Return (X, Y) of the center of cell containing provided text 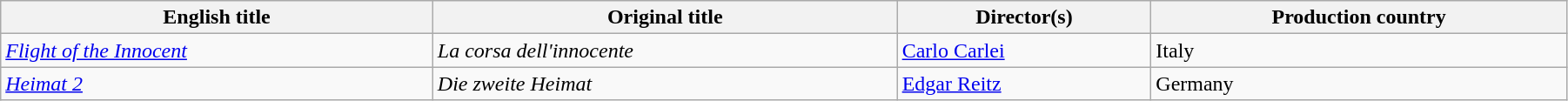
Germany (1359, 84)
La corsa dell'innocente (665, 50)
Italy (1359, 50)
Director(s) (1024, 17)
Production country (1359, 17)
Carlo Carlei (1024, 50)
Heimat 2 (218, 84)
Die zweite Heimat (665, 84)
Flight of the Innocent (218, 50)
English title (218, 17)
Edgar Reitz (1024, 84)
Original title (665, 17)
